Determine the [x, y] coordinate at the center of the cell enclosing the given text.  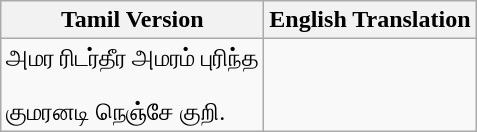
அமர ரிடர்தீர அமரம் புரிந்தகுமரனடி நெஞ்சே குறி. [132, 85]
English Translation [370, 20]
Tamil Version [132, 20]
